Find where the given text appears and provide that cell's center as [x, y] coordinate. 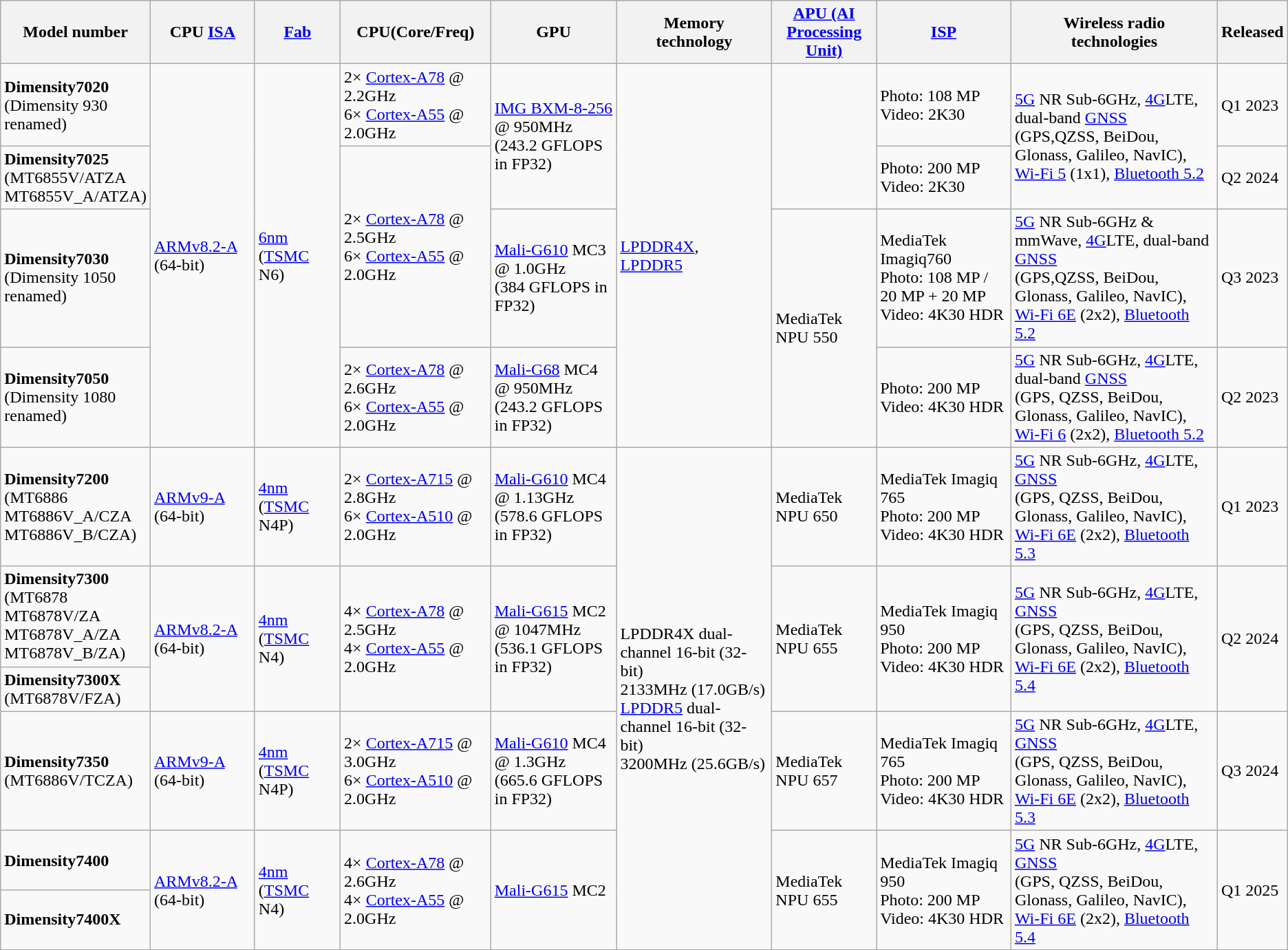
Mali-G610 MC3 @ 1.0GHz (384 GFLOPS in FP32) [553, 278]
Dimensity7025(MT6855V/ATZAMT6855V_A/ATZA) [76, 177]
5G NR Sub-6GHz & mmWave, 4GLTE, dual-band GNSS(GPS,QZSS, BeiDou, Glonass, Galileo, NavIC), Wi-Fi 6E (2x2), Bluetooth 5.2 [1114, 278]
2× Cortex-A78 @ 2.6GHz6× Cortex-A55 @ 2.0GHz [416, 397]
MediaTek NPU 657 [824, 770]
6nm (TSMC N6) [297, 256]
Mali-G68 MC4 @ 950MHz(243.2 GFLOPS in FP32) [553, 397]
Q3 2024 [1252, 770]
MediaTek NPU 550 [824, 328]
LPDDR4X dual-channel 16-bit (32-bit)2133MHz (17.0GB/s)LPDDR5 dual-channel 16-bit (32-bit)3200MHz (25.6GB/s) [694, 698]
5G NR Sub-6GHz, 4GLTE, dual-band GNSS(GPS,QZSS, BeiDou, Glonass, Galileo, NavIC), Wi-Fi 5 (1x1), Bluetooth 5.2 [1114, 136]
2× Cortex-A78 @ 2.5GHz6× Cortex-A55 @ 2.0GHz [416, 246]
Mali-G610 MC4 @ 1.13GHz(578.6 GFLOPS in FP32) [553, 506]
4× Cortex-A78 @ 2.6GHz4× Cortex-A55 @ 2.0GHz [416, 890]
Dimensity7400X [76, 920]
MediaTek NPU 650 [824, 506]
Mali-G615 MC2 [553, 890]
CPU ISA [202, 32]
Q2 2023 [1252, 397]
5G NR Sub-6GHz, 4GLTE, dual-band GNSS(GPS, QZSS, BeiDou, Glonass, Galileo, NavIC), Wi-Fi 6 (2x2), Bluetooth 5.2 [1114, 397]
Dimensity7350(MT6886V/TCZA) [76, 770]
Model number [76, 32]
CPU(Core/Freq) [416, 32]
APU (AI Processing Unit) [824, 32]
MediaTek Imagiq760Photo: 108 MP / 20 MP + 20 MPVideo: 4K30 HDR [944, 278]
Dimensity7300X(MT6878V/FZA) [76, 689]
Fab [297, 32]
Photo: 200 MPVideo: 2K30 [944, 177]
Dimensity7200(MT6886 MT6886V_A/CZA MT6886V_B/CZA) [76, 506]
Released [1252, 32]
Photo: 108 MPVideo: 2K30 [944, 105]
Memory technology [694, 32]
IMG BXM-8-256 @ 950MHz(243.2 GFLOPS in FP32) [553, 136]
Photo: 200 MPVideo: 4K30 HDR [944, 397]
Q3 2023 [1252, 278]
Wireless radio technologies [1114, 32]
Mali-G615 MC2 @ 1047MHz(536.1 GFLOPS in FP32) [553, 638]
Dimensity7300(MT6878 MT6878V/ZA MT6878V_A/ZA MT6878V_B/ZA) [76, 616]
ISP [944, 32]
Mali-G610 MC4 @ 1.3GHz(665.6 GFLOPS in FP32) [553, 770]
4× Cortex-A78 @ 2.5GHz4× Cortex-A55 @ 2.0GHz [416, 638]
2× Cortex-A78 @ 2.2GHz6× Cortex-A55 @ 2.0GHz [416, 105]
Q1 2025 [1252, 890]
GPU [553, 32]
Dimensity7020(Dimensity 930 renamed) [76, 105]
Dimensity7030(Dimensity 1050 renamed) [76, 278]
LPDDR4X, LPDDR5 [694, 256]
2× Cortex-A715 @ 2.8GHz6× Cortex-A510 @ 2.0GHz [416, 506]
Dimensity7400 [76, 860]
Dimensity7050(Dimensity 1080 renamed) [76, 397]
2× Cortex-A715 @ 3.0GHz6× Cortex-A510 @ 2.0GHz [416, 770]
